Determine the [x, y] coordinate at the center of the cell enclosing the given text.  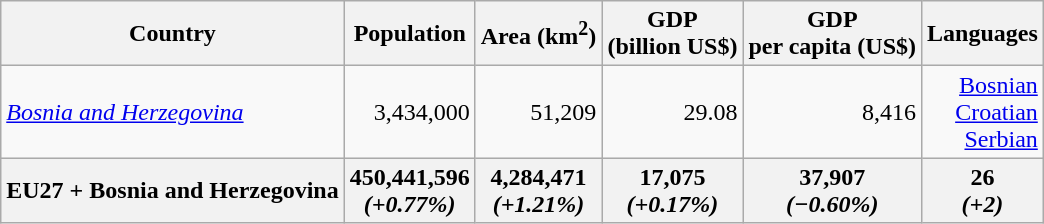
Languages [983, 34]
26(+2) [983, 190]
GDP (billion US$) [672, 34]
29.08 [672, 112]
8,416 [832, 112]
51,209 [538, 112]
GDP per capita (US$) [832, 34]
37,907(−0.60%) [832, 190]
17,075 (+0.17%) [672, 190]
4,284,471 (+1.21%) [538, 190]
Population [410, 34]
EU27 + Bosnia and Herzegovina [172, 190]
BosnianCroatianSerbian [983, 112]
3,434,000 [410, 112]
Country [172, 34]
Bosnia and Herzegovina [172, 112]
450,441,596 (+0.77%) [410, 190]
Area (km2) [538, 34]
